Find where the given text appears and provide that cell's center as (x, y) coordinate. 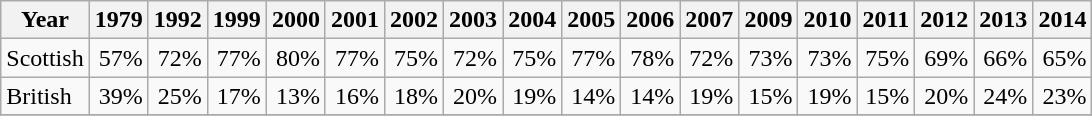
2003 (474, 20)
18% (414, 96)
2006 (650, 20)
17% (236, 96)
Scottish (45, 58)
23% (1062, 96)
2004 (532, 20)
2007 (710, 20)
British (45, 96)
13% (296, 96)
2012 (944, 20)
80% (296, 58)
24% (1004, 96)
2002 (414, 20)
1992 (178, 20)
39% (118, 96)
2001 (354, 20)
69% (944, 58)
2013 (1004, 20)
2005 (592, 20)
57% (118, 58)
2011 (886, 20)
1979 (118, 20)
2010 (828, 20)
16% (354, 96)
66% (1004, 58)
78% (650, 58)
2000 (296, 20)
2014 (1062, 20)
1999 (236, 20)
2009 (768, 20)
25% (178, 96)
65% (1062, 58)
Year (45, 20)
